For the text-containing cell, return its midpoint in (X, Y) coordinate format. 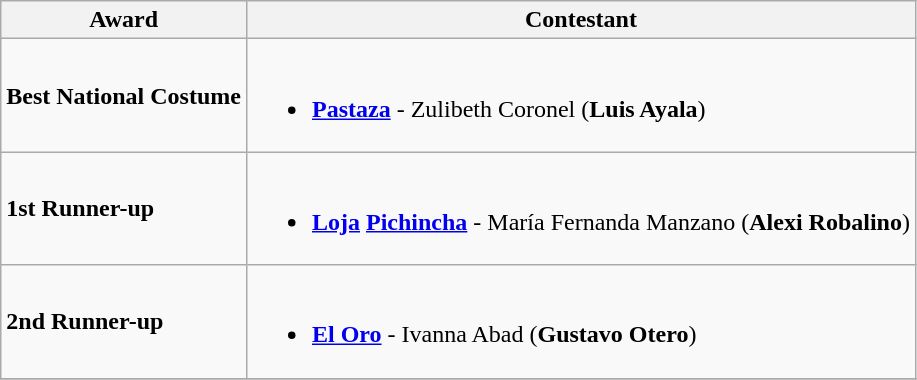
El Oro - Ivanna Abad (Gustavo Otero) (580, 322)
2nd Runner-up (124, 322)
Pastaza - Zulibeth Coronel (Luis Ayala) (580, 96)
Award (124, 20)
Contestant (580, 20)
1st Runner-up (124, 208)
Best National Costume (124, 96)
Loja Pichincha - María Fernanda Manzano (Alexi Robalino) (580, 208)
